Return [X, Y] of the center of cell containing provided text 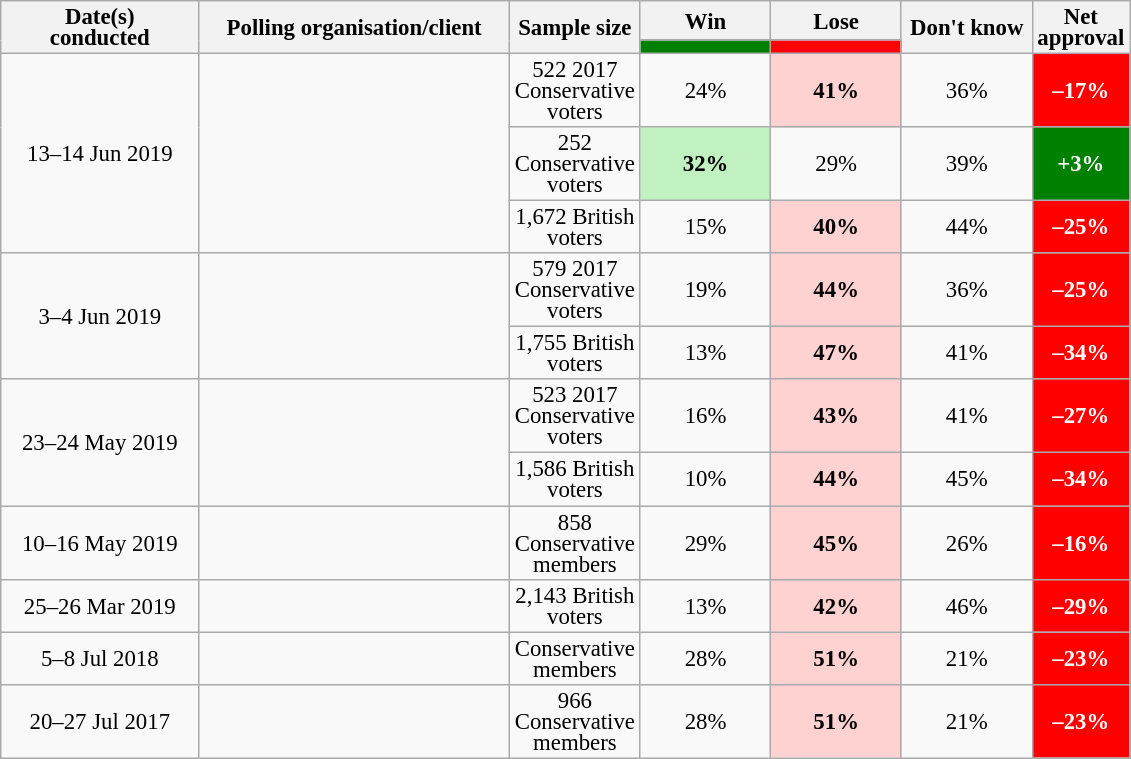
–27% [1081, 417]
40% [836, 228]
Polling organisation/client [354, 28]
26% [966, 543]
10% [706, 480]
1,586 British voters [574, 480]
25–26 Mar 2019 [100, 606]
46% [966, 606]
1,755 British voters [574, 354]
Sample size [574, 28]
20–27 Jul 2017 [100, 721]
522 2017 Conservative voters [574, 91]
579 2017 Conservative voters [574, 290]
Lose [836, 20]
43% [836, 417]
24% [706, 91]
2,143 British voters [574, 606]
Conservative members [574, 658]
5–8 Jul 2018 [100, 658]
Net approval [1081, 28]
966 Conservative members [574, 721]
+3% [1081, 164]
13–14 Jun 2019 [100, 154]
32% [706, 164]
Date(s)conducted [100, 28]
15% [706, 228]
252 Conservative voters [574, 164]
10–16 May 2019 [100, 543]
3–4 Jun 2019 [100, 316]
39% [966, 164]
Win [706, 20]
47% [836, 354]
–29% [1081, 606]
23–24 May 2019 [100, 443]
16% [706, 417]
42% [836, 606]
–16% [1081, 543]
Don't know [966, 28]
1,672 British voters [574, 228]
858 Conservative members [574, 543]
–17% [1081, 91]
19% [706, 290]
523 2017 Conservative voters [574, 417]
